Provide the [X, Y] coordinate of the cell's center where the given text is located.  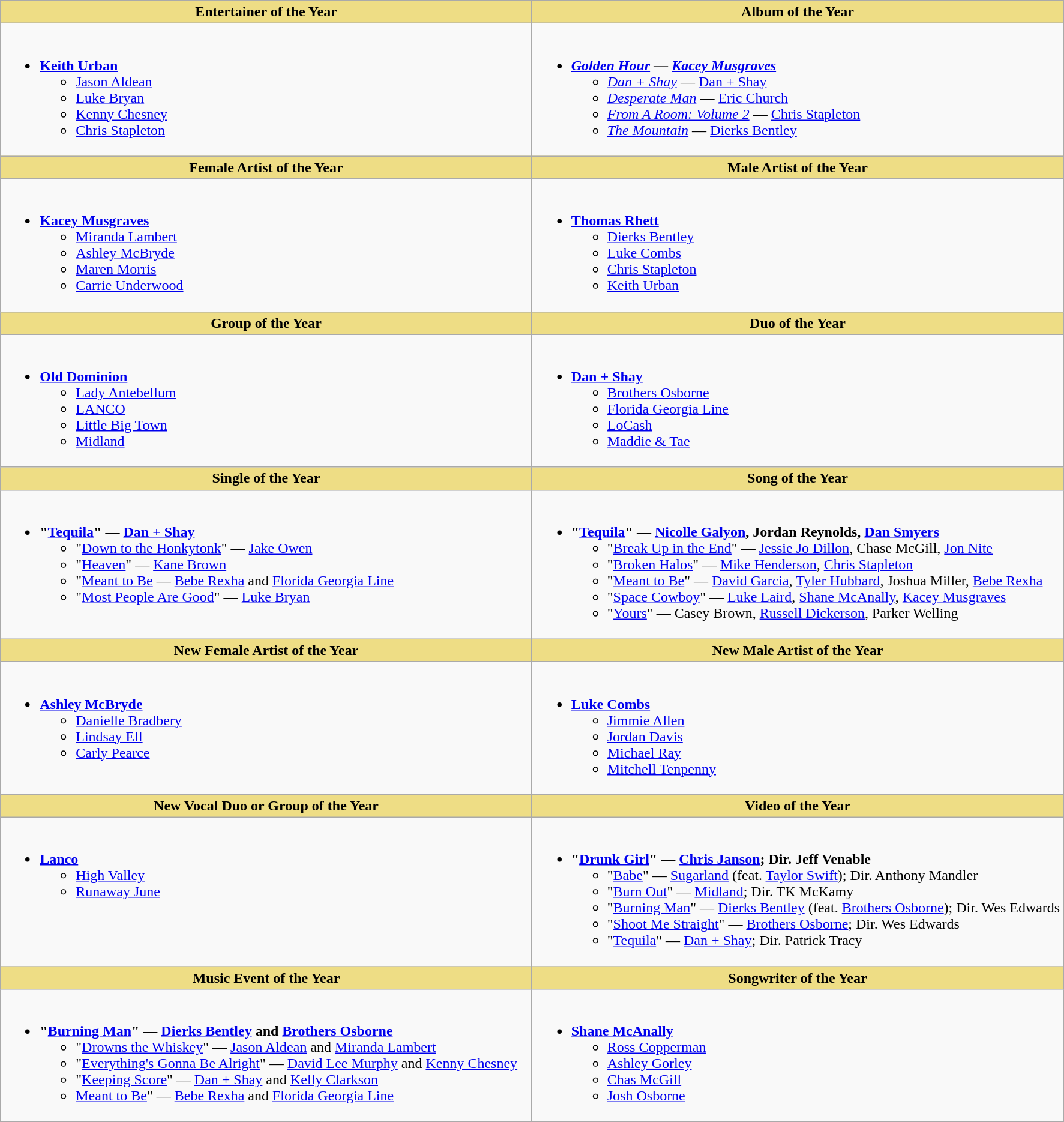
Ashley McBrydeDanielle BradberyLindsay EllCarly Pearce [266, 728]
Entertainer of the Year [266, 12]
New Female Artist of the Year [266, 650]
Kacey MusgravesMiranda LambertAshley McBrydeMaren MorrisCarrie Underwood [266, 245]
LancoHigh ValleyRunaway June [266, 891]
Duo of the Year [797, 323]
Shane McAnallyRoss CoppermanAshley GorleyChas McGillJosh Osborne [797, 1055]
Songwriter of the Year [797, 978]
Old DominionLady AntebellumLANCOLittle Big TownMidland [266, 401]
Luke CombsJimmie AllenJordan DavisMichael RayMitchell Tenpenny [797, 728]
Music Event of the Year [266, 978]
Single of the Year [266, 478]
Thomas RhettDierks BentleyLuke CombsChris StapletonKeith Urban [797, 245]
Golden Hour — Kacey MusgravesDan + Shay — Dan + ShayDesperate Man — Eric ChurchFrom A Room: Volume 2 — Chris StapletonThe Mountain — Dierks Bentley [797, 90]
Group of the Year [266, 323]
Album of the Year [797, 12]
Dan + ShayBrothers OsborneFlorida Georgia LineLoCashMaddie & Tae [797, 401]
Video of the Year [797, 806]
Song of the Year [797, 478]
New Vocal Duo or Group of the Year [266, 806]
Female Artist of the Year [266, 167]
Keith UrbanJason AldeanLuke BryanKenny ChesneyChris Stapleton [266, 90]
New Male Artist of the Year [797, 650]
Male Artist of the Year [797, 167]
